Determine the (x, y) coordinate at the center of the cell enclosing the given text.  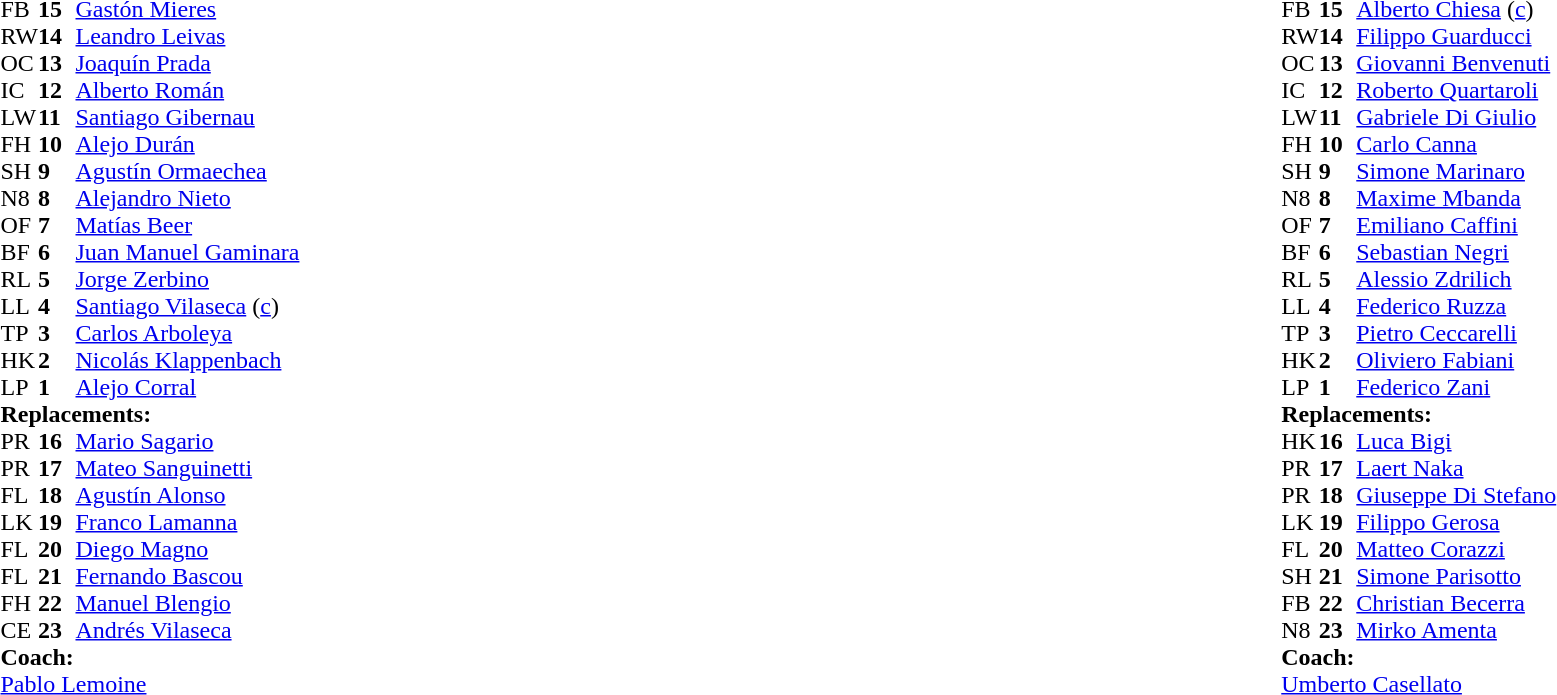
Federico Zani (1456, 388)
Simone Parisotto (1456, 576)
Luca Bigi (1456, 442)
Christian Becerra (1456, 604)
Santiago Gibernau (188, 118)
Alejo Durán (188, 144)
Alejo Corral (188, 388)
Oliviero Fabiani (1456, 360)
Matías Beer (188, 226)
Mateo Sanguinetti (188, 468)
Manuel Blengio (188, 604)
Pietro Ceccarelli (1456, 334)
Diego Magno (188, 550)
Sebastian Negri (1456, 252)
Federico Ruzza (1456, 306)
Laert Naka (1456, 468)
Emiliano Caffini (1456, 226)
Agustín Alonso (188, 496)
Fernando Bascou (188, 576)
Jorge Zerbino (188, 280)
Alberto Román (188, 90)
Nicolás Klappenbach (188, 360)
Andrés Vilaseca (188, 630)
Carlos Arboleya (188, 334)
Roberto Quartaroli (1456, 90)
Filippo Guarducci (1456, 36)
Maxime Mbanda (1456, 198)
FB (1300, 604)
Alejandro Nieto (188, 198)
Alessio Zdrilich (1456, 280)
Joaquín Prada (188, 64)
Mirko Amenta (1456, 630)
Franco Lamanna (188, 522)
Mario Sagario (188, 442)
Santiago Vilaseca (c) (188, 306)
Carlo Canna (1456, 144)
Simone Marinaro (1456, 172)
Gabriele Di Giulio (1456, 118)
Matteo Corazzi (1456, 550)
Juan Manuel Gaminara (188, 252)
Filippo Gerosa (1456, 522)
Agustín Ormaechea (188, 172)
Leandro Leivas (188, 36)
Giovanni Benvenuti (1456, 64)
Giuseppe Di Stefano (1456, 496)
CE (19, 630)
